Pinpoint the cell where the given text exists, returning its [x, y] midpoint coordinate. 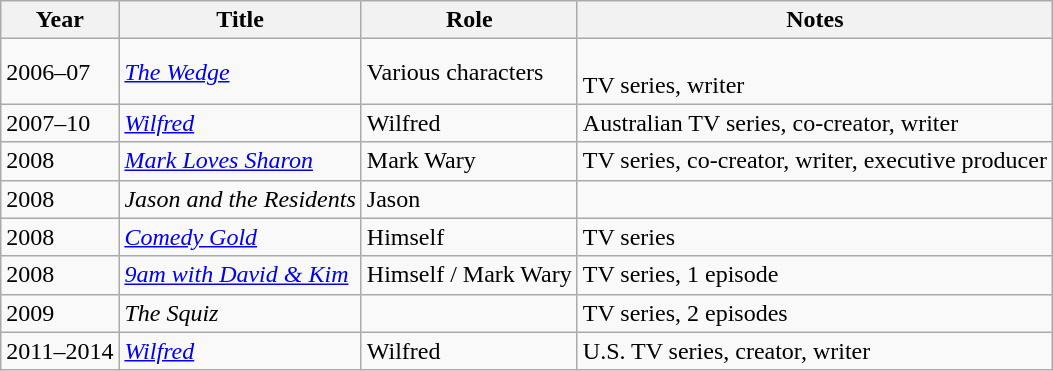
The Wedge [240, 72]
Jason and the Residents [240, 199]
TV series, co-creator, writer, executive producer [814, 161]
TV series [814, 237]
TV series, 1 episode [814, 275]
U.S. TV series, creator, writer [814, 351]
Mark Wary [469, 161]
TV series, 2 episodes [814, 313]
TV series, writer [814, 72]
Various characters [469, 72]
Australian TV series, co-creator, writer [814, 123]
Mark Loves Sharon [240, 161]
Year [60, 20]
The Squiz [240, 313]
Notes [814, 20]
Himself [469, 237]
Title [240, 20]
9am with David & Kim [240, 275]
Role [469, 20]
Comedy Gold [240, 237]
2009 [60, 313]
2007–10 [60, 123]
2011–2014 [60, 351]
2006–07 [60, 72]
Himself / Mark Wary [469, 275]
Jason [469, 199]
